Locate the cell with the specified text and output its [x, y] center coordinate. 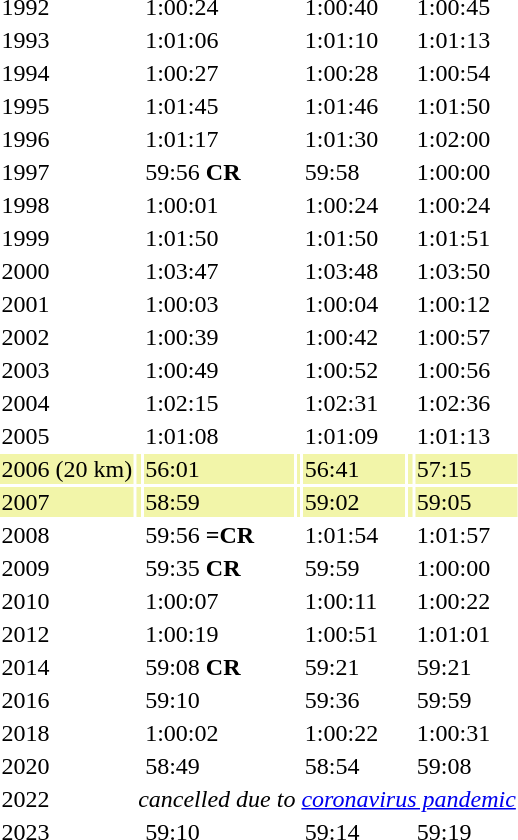
56:41 [354, 469]
1999 [67, 238]
2010 [67, 601]
1997 [67, 172]
2007 [67, 502]
1:02:15 [219, 403]
1:02:31 [354, 403]
1:02:36 [466, 403]
1:00:12 [466, 304]
1:00:19 [219, 634]
1:00:11 [354, 601]
2004 [67, 403]
59:08 [466, 766]
58:49 [219, 766]
1:00:02 [219, 733]
1:00:03 [219, 304]
1:00:51 [354, 634]
1:00:39 [219, 337]
1:03:48 [354, 271]
2000 [67, 271]
59:58 [354, 172]
cancelled due to coronavirus pandemic [328, 799]
1:00:52 [354, 370]
59:08 CR [219, 667]
1:01:06 [219, 40]
59:02 [354, 502]
58:54 [354, 766]
2022 [67, 799]
57:15 [466, 469]
1:00:42 [354, 337]
1:00:27 [219, 73]
1:01:51 [466, 238]
59:05 [466, 502]
1994 [67, 73]
1:03:47 [219, 271]
1:01:10 [354, 40]
1:01:45 [219, 106]
1995 [67, 106]
1:01:57 [466, 535]
59:56 CR [219, 172]
1:00:31 [466, 733]
1:00:28 [354, 73]
1:01:17 [219, 139]
2018 [67, 733]
2008 [67, 535]
1:00:56 [466, 370]
59:36 [354, 700]
1:00:07 [219, 601]
1:00:57 [466, 337]
1998 [67, 205]
2012 [67, 634]
59:10 [219, 700]
1:01:54 [354, 535]
59:56 =CR [219, 535]
59:35 CR [219, 568]
1996 [67, 139]
2016 [67, 700]
1:01:30 [354, 139]
56:01 [219, 469]
2009 [67, 568]
1:01:08 [219, 436]
2005 [67, 436]
1:02:00 [466, 139]
1:01:01 [466, 634]
1:00:54 [466, 73]
2002 [67, 337]
2006 (20 km) [67, 469]
1:00:01 [219, 205]
1:01:46 [354, 106]
2020 [67, 766]
1:03:50 [466, 271]
2001 [67, 304]
1:00:04 [354, 304]
1:01:09 [354, 436]
2014 [67, 667]
1:00:49 [219, 370]
1993 [67, 40]
2003 [67, 370]
58:59 [219, 502]
